Determine the (X, Y) coordinate at the center of the cell enclosing the given text.  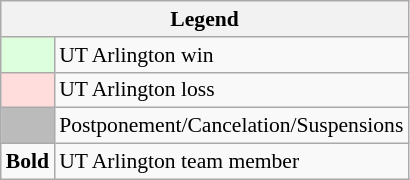
Bold (28, 162)
Postponement/Cancelation/Suspensions (231, 126)
UT Arlington loss (231, 90)
UT Arlington team member (231, 162)
Legend (205, 19)
UT Arlington win (231, 55)
